Provide the [x, y] coordinate of the cell's center where the given text is located.  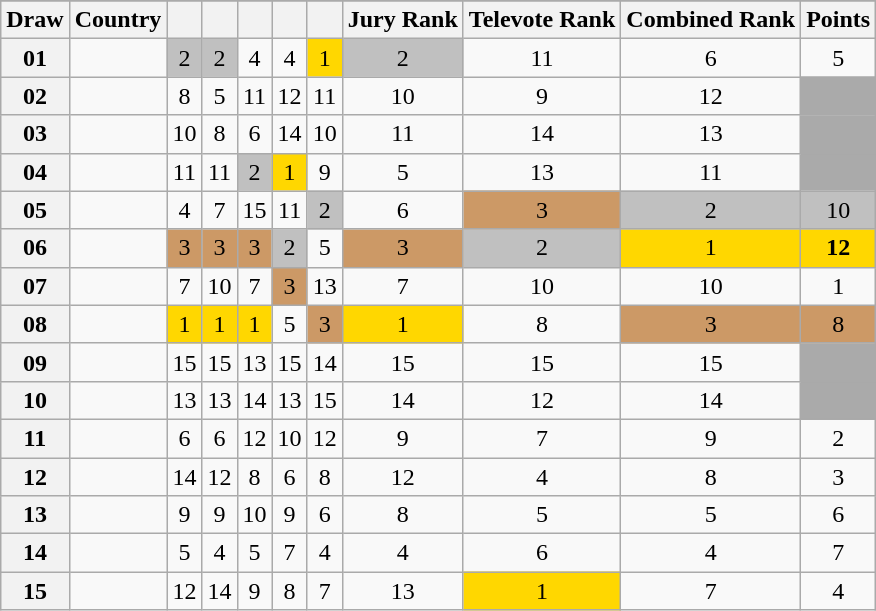
09 [35, 362]
Televote Rank [542, 20]
Points [838, 20]
02 [35, 96]
Draw [35, 20]
Country [118, 20]
08 [35, 324]
05 [35, 210]
01 [35, 58]
Jury Rank [402, 20]
07 [35, 286]
03 [35, 134]
Combined Rank [711, 20]
06 [35, 248]
04 [35, 172]
